Capture the cell that displays the provided text and extract its [X, Y] central coordinate. 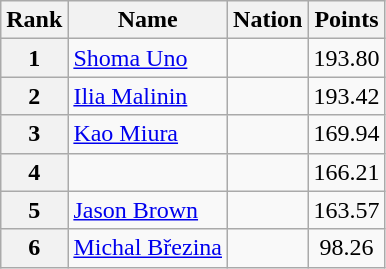
4 [34, 172]
1 [34, 58]
2 [34, 96]
Ilia Malinin [148, 96]
Rank [34, 20]
Nation [268, 20]
166.21 [346, 172]
3 [34, 134]
Michal Březina [148, 248]
5 [34, 210]
193.80 [346, 58]
98.26 [346, 248]
Shoma Uno [148, 58]
Points [346, 20]
Name [148, 20]
169.94 [346, 134]
Kao Miura [148, 134]
193.42 [346, 96]
6 [34, 248]
Jason Brown [148, 210]
163.57 [346, 210]
